Determine the (X, Y) coordinate at the center of the cell enclosing the given text.  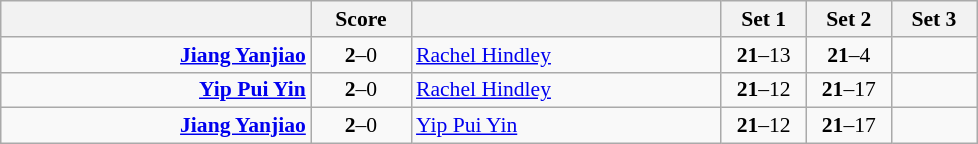
Set 3 (934, 19)
Set 1 (764, 19)
Set 2 (848, 19)
21–4 (848, 55)
21–13 (764, 55)
Score (361, 19)
